Find where the given text appears and provide that cell's center as (x, y) coordinate. 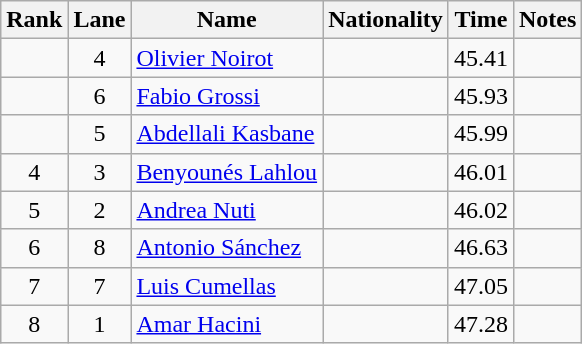
Olivier Noirot (227, 58)
Notes (547, 20)
Abdellali Kasbane (227, 134)
47.28 (480, 324)
Fabio Grossi (227, 96)
Time (480, 20)
46.63 (480, 248)
46.01 (480, 172)
Luis Cumellas (227, 286)
47.05 (480, 286)
3 (100, 172)
Nationality (386, 20)
Name (227, 20)
Antonio Sánchez (227, 248)
45.93 (480, 96)
46.02 (480, 210)
Benyounés Lahlou (227, 172)
Andrea Nuti (227, 210)
45.41 (480, 58)
Rank (34, 20)
Lane (100, 20)
2 (100, 210)
Amar Hacini (227, 324)
45.99 (480, 134)
1 (100, 324)
